Search for the cell housing the specified text and yield its [X, Y] center coordinate. 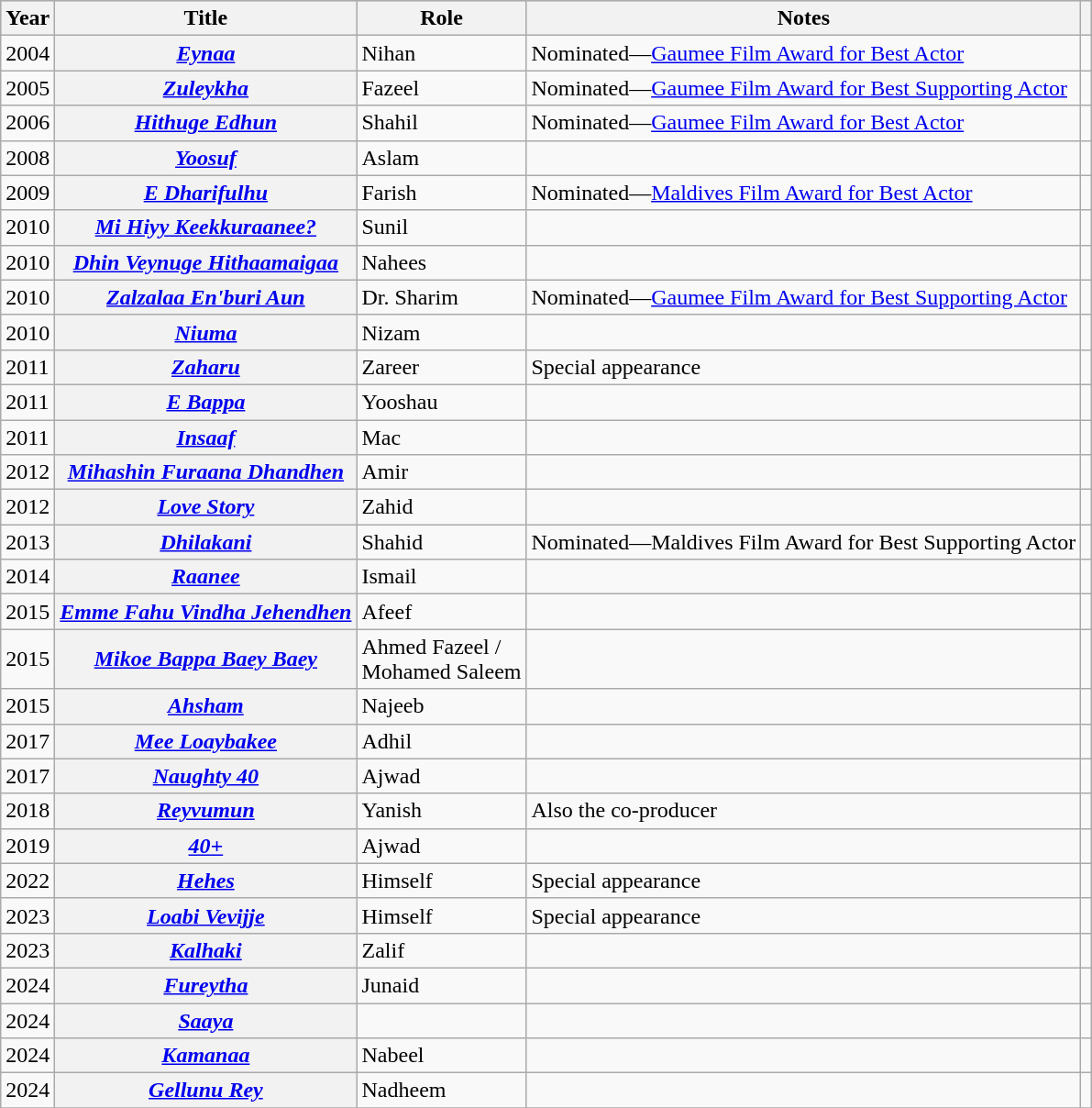
Hithuge Edhun [205, 123]
Kalhaki [205, 950]
2008 [28, 158]
Reyvumun [205, 811]
Zaharu [205, 367]
Shahid [442, 542]
Amir [442, 472]
Gellunu Rey [205, 1091]
Dhin Veynuge Hithaamaigaa [205, 262]
Adhil [442, 741]
Aslam [442, 158]
E Bappa [205, 402]
Eynaa [205, 53]
Dr. Sharim [442, 297]
2005 [28, 88]
Mac [442, 438]
Notes [803, 18]
2006 [28, 123]
2009 [28, 193]
Saaya [205, 1021]
Junaid [442, 985]
Mi Hiyy Keekkuraanee? [205, 227]
Emme Fahu Vindha Jehendhen [205, 612]
Sunil [442, 227]
Farish [442, 193]
Ismail [442, 577]
Nahees [442, 262]
Ahsham [205, 706]
Title [205, 18]
2004 [28, 53]
Kamanaa [205, 1056]
Yooshau [442, 402]
Hehes [205, 881]
2018 [28, 811]
Zalif [442, 950]
Fureytha [205, 985]
Dhilakani [205, 542]
2013 [28, 542]
2014 [28, 577]
40+ [205, 846]
Ahmed Fazeel /Mohamed Saleem [442, 659]
Nihan [442, 53]
2022 [28, 881]
Loabi Vevijje [205, 915]
Niuma [205, 332]
Love Story [205, 507]
Also the co-producer [803, 811]
Mee Loaybakee [205, 741]
Zalzalaa En'buri Aun [205, 297]
Nominated—Maldives Film Award for Best Actor [803, 193]
Fazeel [442, 88]
Nabeel [442, 1056]
Raanee [205, 577]
Year [28, 18]
Afeef [442, 612]
Nadheem [442, 1091]
Zareer [442, 367]
Shahil [442, 123]
Zahid [442, 507]
2019 [28, 846]
Yanish [442, 811]
Nizam [442, 332]
Insaaf [205, 438]
Yoosuf [205, 158]
Mikoe Bappa Baey Baey [205, 659]
Zuleykha [205, 88]
Mihashin Furaana Dhandhen [205, 472]
Najeeb [442, 706]
Role [442, 18]
Naughty 40 [205, 776]
E Dharifulhu [205, 193]
Nominated—Maldives Film Award for Best Supporting Actor [803, 542]
